Detect which cell encompasses the target text, then output its [X, Y] center coordinate. 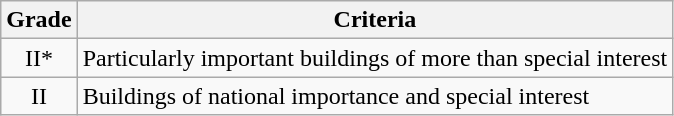
Grade [39, 20]
II [39, 96]
Buildings of national importance and special interest [375, 96]
II* [39, 58]
Criteria [375, 20]
Particularly important buildings of more than special interest [375, 58]
